Return the [x, y] coordinate for the center point of the cell that contains the specified text.  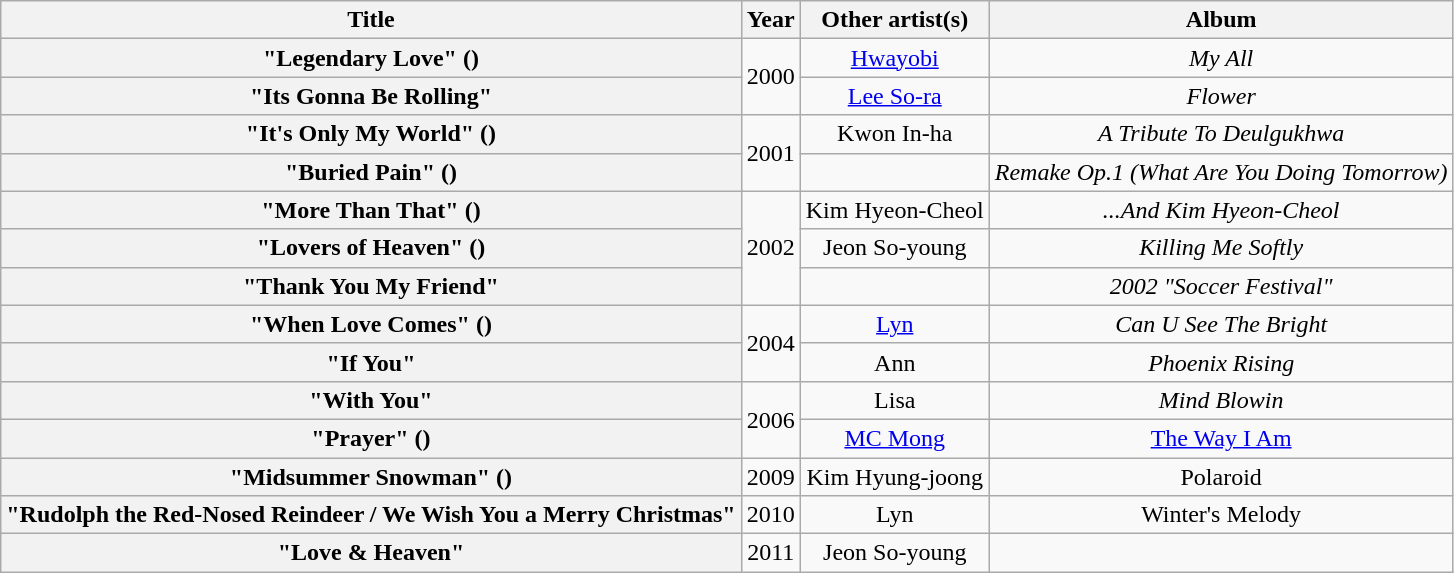
"With You" [371, 400]
Lisa [894, 400]
Polaroid [1221, 477]
Remake Op.1 (What Are You Doing Tomorrow) [1221, 172]
The Way I Am [1221, 438]
2010 [770, 515]
"It's Only My World" () [371, 134]
2009 [770, 477]
My All [1221, 58]
"Midsummer Snowman" () [371, 477]
2011 [770, 553]
2001 [770, 153]
Killing Me Softly [1221, 248]
"Love & Heaven" [371, 553]
...And Kim Hyeon-Cheol [1221, 210]
2002 [770, 248]
"Rudolph the Red-Nosed Reindeer / We Wish You a Merry Christmas" [371, 515]
"Lovers of Heaven" () [371, 248]
"Buried Pain" () [371, 172]
Kim Hyung-joong [894, 477]
Kwon In-ha [894, 134]
Ann [894, 362]
2006 [770, 419]
Flower [1221, 96]
2000 [770, 77]
2002 "Soccer Festival" [1221, 286]
Phoenix Rising [1221, 362]
Title [371, 20]
"When Love Comes" () [371, 324]
2004 [770, 343]
"Legendary Love" () [371, 58]
MC Mong [894, 438]
Album [1221, 20]
Hwayobi [894, 58]
"Its Gonna Be Rolling" [371, 96]
Lee So-ra [894, 96]
"Prayer" () [371, 438]
Kim Hyeon-Cheol [894, 210]
Mind Blowin [1221, 400]
Can U See The Bright [1221, 324]
Year [770, 20]
"Thank You My Friend" [371, 286]
"More Than That" () [371, 210]
Winter's Melody [1221, 515]
"If You" [371, 362]
Other artist(s) [894, 20]
A Tribute To Deulgukhwa [1221, 134]
